Output the [X, Y] coordinate of the center of the cell containing the given text.  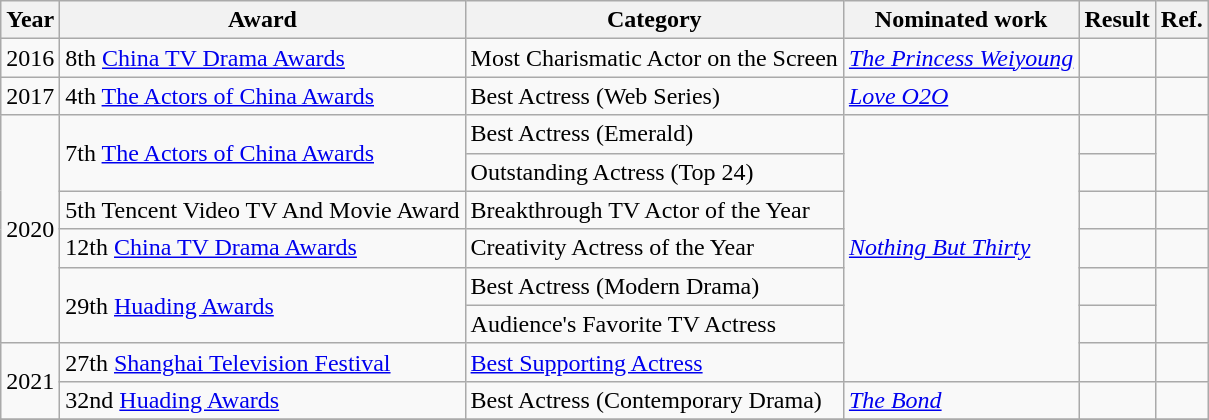
12th China TV Drama Awards [262, 248]
Best Supporting Actress [654, 362]
Best Actress (Emerald) [654, 134]
32nd Huading Awards [262, 400]
29th Huading Awards [262, 305]
Award [262, 20]
Best Actress (Web Series) [654, 96]
Year [30, 20]
Best Actress (Modern Drama) [654, 286]
2016 [30, 58]
The Princess Weiyoung [960, 58]
Nothing But Thirty [960, 248]
Ref. [1182, 20]
8th China TV Drama Awards [262, 58]
27th Shanghai Television Festival [262, 362]
2020 [30, 229]
Most Charismatic Actor on the Screen [654, 58]
Best Actress (Contemporary Drama) [654, 400]
Result [1117, 20]
7th The Actors of China Awards [262, 153]
The Bond [960, 400]
2017 [30, 96]
2021 [30, 381]
Outstanding Actress (Top 24) [654, 172]
Audience's Favorite TV Actress [654, 324]
4th The Actors of China Awards [262, 96]
Creativity Actress of the Year [654, 248]
Category [654, 20]
5th Tencent Video TV And Movie Award [262, 210]
Breakthrough TV Actor of the Year [654, 210]
Nominated work [960, 20]
Love O2O [960, 96]
